Pinpoint the cell where the given text exists, returning its (x, y) midpoint coordinate. 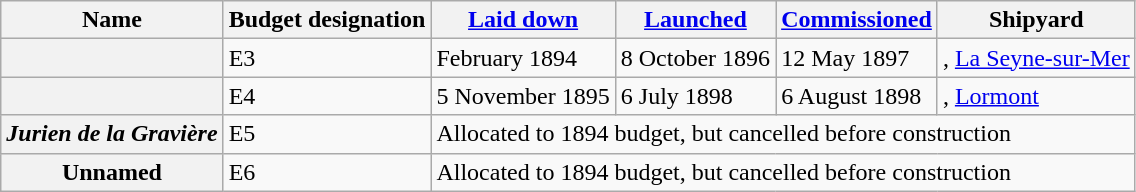
6 July 1898 (695, 96)
5 November 1895 (523, 96)
Launched (695, 20)
Budget designation (327, 20)
E5 (327, 134)
E3 (327, 58)
6 August 1898 (857, 96)
Unnamed (112, 172)
12 May 1897 (857, 58)
8 October 1896 (695, 58)
E4 (327, 96)
, Lormont (1036, 96)
Laid down (523, 20)
Name (112, 20)
E6 (327, 172)
Commissioned (857, 20)
Shipyard (1036, 20)
, La Seyne-sur-Mer (1036, 58)
February 1894 (523, 58)
Jurien de la Gravière (112, 134)
